Identify which cell holds the provided text, then report its [x, y] central coordinate. 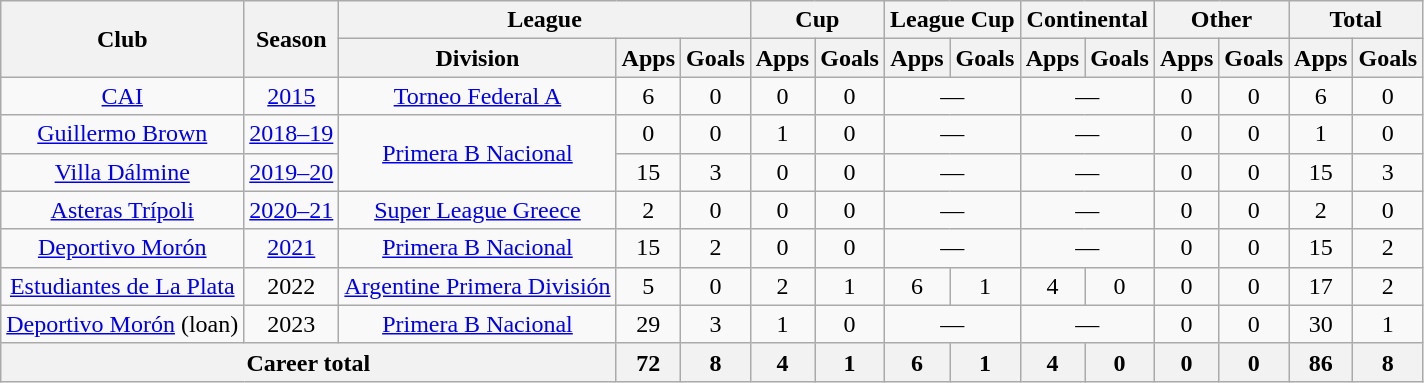
Asteras Trípoli [122, 210]
Season [292, 39]
CAI [122, 96]
Division [478, 58]
Career total [308, 362]
2022 [292, 286]
2018–19 [292, 134]
Cup [817, 20]
2015 [292, 96]
Torneo Federal A [478, 96]
Club [122, 39]
29 [648, 324]
Deportivo Morón (loan) [122, 324]
Deportivo Morón [122, 248]
2023 [292, 324]
5 [648, 286]
Super League Greece [478, 210]
2021 [292, 248]
86 [1321, 362]
2019–20 [292, 172]
Estudiantes de La Plata [122, 286]
72 [648, 362]
Total [1356, 20]
Continental [1087, 20]
Guillermo Brown [122, 134]
Argentine Primera División [478, 286]
League Cup [952, 20]
30 [1321, 324]
League [544, 20]
17 [1321, 286]
Villa Dálmine [122, 172]
Other [1221, 20]
2020–21 [292, 210]
